Locate the cell with the specified text and output its [X, Y] center coordinate. 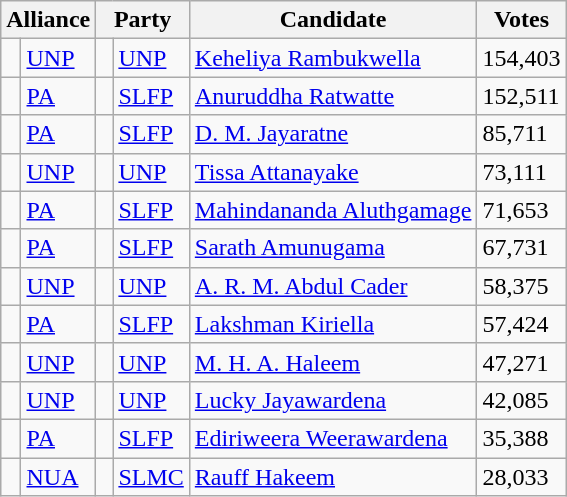
Alliance [48, 20]
Mahindananda Aluthgamage [333, 210]
SLMC [151, 477]
71,653 [522, 210]
Party [142, 20]
Ediriweera Weerawardena [333, 438]
Lakshman Kiriella [333, 324]
73,111 [522, 172]
152,511 [522, 96]
Keheliya Rambukwella [333, 58]
Rauff Hakeem [333, 477]
58,375 [522, 286]
NUA [58, 477]
Votes [522, 20]
28,033 [522, 477]
Lucky Jayawardena [333, 400]
A. R. M. Abdul Cader [333, 286]
85,711 [522, 134]
Sarath Amunugama [333, 248]
47,271 [522, 362]
Anuruddha Ratwatte [333, 96]
57,424 [522, 324]
154,403 [522, 58]
M. H. A. Haleem [333, 362]
D. M. Jayaratne [333, 134]
Tissa Attanayake [333, 172]
67,731 [522, 248]
35,388 [522, 438]
42,085 [522, 400]
Candidate [333, 20]
